Return the (X, Y) coordinate for the center point of the cell that contains the specified text.  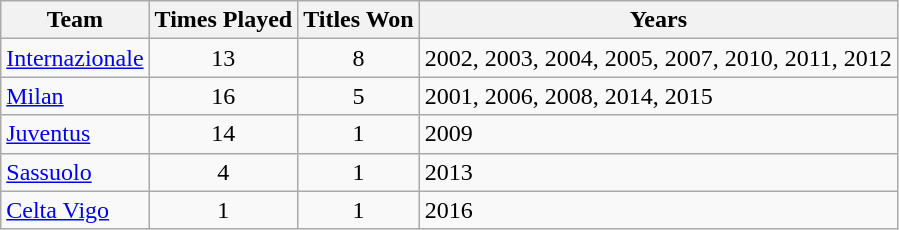
Times Played (224, 20)
5 (359, 96)
Years (658, 20)
2002, 2003, 2004, 2005, 2007, 2010, 2011, 2012 (658, 58)
Internazionale (75, 58)
13 (224, 58)
Juventus (75, 134)
Titles Won (359, 20)
Celta Vigo (75, 210)
2009 (658, 134)
16 (224, 96)
2013 (658, 172)
14 (224, 134)
Sassuolo (75, 172)
8 (359, 58)
Team (75, 20)
2001, 2006, 2008, 2014, 2015 (658, 96)
2016 (658, 210)
4 (224, 172)
Milan (75, 96)
